Determine the [x, y] coordinate at the center of the cell enclosing the given text.  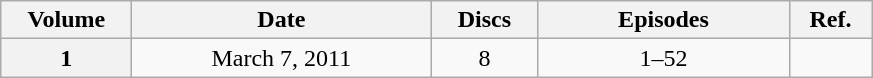
Episodes [664, 20]
1 [66, 58]
8 [484, 58]
Volume [66, 20]
Ref. [830, 20]
1–52 [664, 58]
Date [282, 20]
March 7, 2011 [282, 58]
Discs [484, 20]
